From the cell containing the given text, extract its center point as [x, y] coordinate. 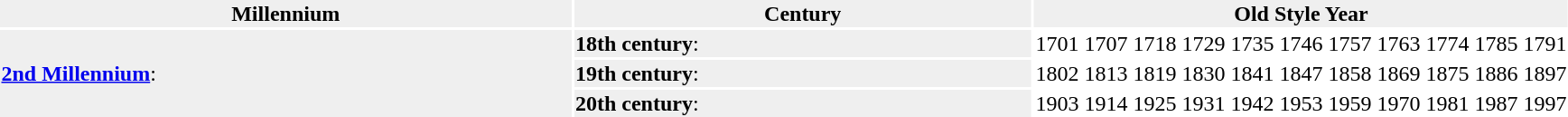
1942 [1252, 103]
1981 [1447, 103]
1791 [1545, 44]
1707 [1106, 44]
1925 [1154, 103]
1841 [1252, 73]
1875 [1447, 73]
20th century: [802, 103]
1953 [1301, 103]
1970 [1398, 103]
1997 [1545, 103]
1931 [1203, 103]
1802 [1057, 73]
1763 [1398, 44]
1813 [1106, 73]
Century [802, 14]
1785 [1496, 44]
1987 [1496, 103]
2nd Millennium: [285, 73]
Old Style Year [1301, 14]
1886 [1496, 73]
1847 [1301, 73]
1914 [1106, 103]
1830 [1203, 73]
1701 [1057, 44]
1746 [1301, 44]
18th century: [802, 44]
1757 [1349, 44]
19th century: [802, 73]
1903 [1057, 103]
1869 [1398, 73]
Millennium [285, 14]
1897 [1545, 73]
1735 [1252, 44]
1729 [1203, 44]
1959 [1349, 103]
1718 [1154, 44]
1774 [1447, 44]
1819 [1154, 73]
1858 [1349, 73]
